Detect which cell encompasses the target text, then output its (X, Y) center coordinate. 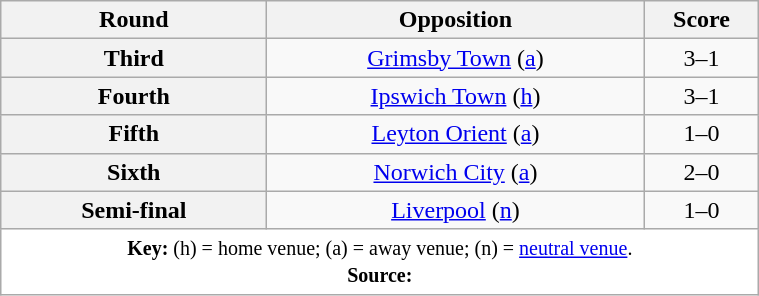
Leyton Orient (a) (455, 134)
Key: (h) = home venue; (a) = away venue; (n) = neutral venue.Source: (380, 262)
Grimsby Town (a) (455, 58)
Semi-final (134, 210)
Norwich City (a) (455, 172)
Score (702, 20)
Fifth (134, 134)
Fourth (134, 96)
Opposition (455, 20)
Third (134, 58)
2–0 (702, 172)
Sixth (134, 172)
Ipswich Town (h) (455, 96)
Liverpool (n) (455, 210)
Round (134, 20)
